Extract the (X, Y) coordinate from the center of the cell holding the provided text.  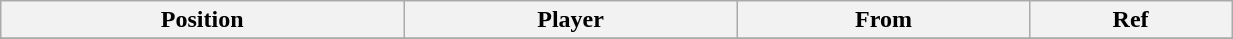
Player (571, 20)
Position (202, 20)
From (883, 20)
Ref (1130, 20)
